Capture the cell that displays the provided text and extract its [X, Y] central coordinate. 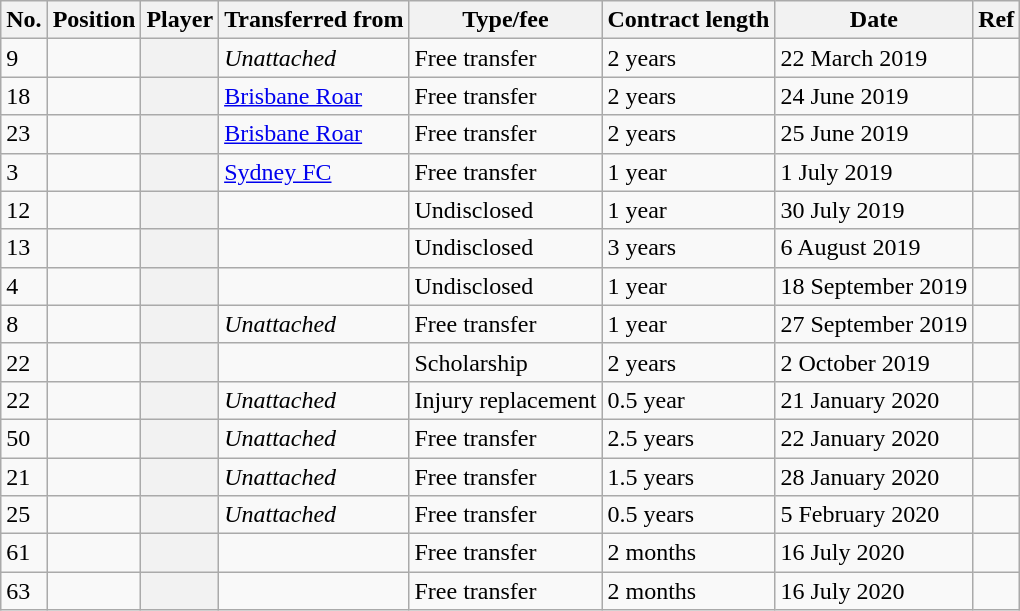
18 [24, 96]
25 [24, 515]
Contract length [688, 20]
22 January 2020 [874, 438]
23 [24, 134]
Position [94, 20]
50 [24, 438]
0.5 years [688, 515]
Scholarship [506, 362]
No. [24, 20]
22 March 2019 [874, 58]
0.5 year [688, 400]
Date [874, 20]
1.5 years [688, 477]
5 February 2020 [874, 515]
6 August 2019 [874, 248]
Player [180, 20]
Injury replacement [506, 400]
3 years [688, 248]
Type/fee [506, 20]
8 [24, 324]
27 September 2019 [874, 324]
21 [24, 477]
1 July 2019 [874, 172]
63 [24, 591]
3 [24, 172]
12 [24, 210]
13 [24, 248]
4 [24, 286]
2.5 years [688, 438]
2 October 2019 [874, 362]
28 January 2020 [874, 477]
Transferred from [314, 20]
61 [24, 553]
25 June 2019 [874, 134]
18 September 2019 [874, 286]
9 [24, 58]
24 June 2019 [874, 96]
30 July 2019 [874, 210]
21 January 2020 [874, 400]
Sydney FC [314, 172]
Ref [996, 20]
